Detect which cell encompasses the target text, then output its (X, Y) center coordinate. 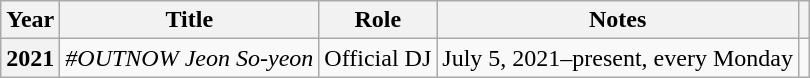
#OUTNOW Jeon So-yeon (190, 58)
Title (190, 20)
Role (378, 20)
Year (30, 20)
2021 (30, 58)
July 5, 2021–present, every Monday (618, 58)
Official DJ (378, 58)
Notes (618, 20)
